Capture the cell that displays the provided text and extract its [x, y] central coordinate. 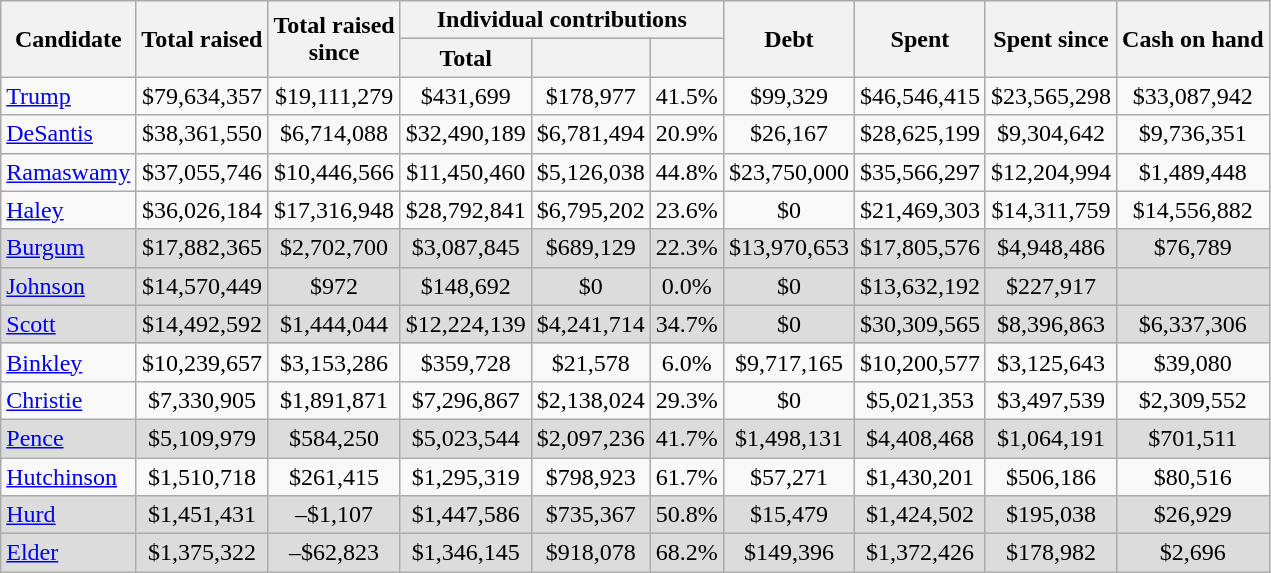
23.6% [686, 210]
$19,111,279 [334, 96]
$1,444,044 [334, 324]
$3,087,845 [466, 248]
$3,125,643 [1050, 362]
$1,510,718 [202, 477]
$735,367 [590, 515]
$6,781,494 [590, 134]
$2,138,024 [590, 400]
$148,692 [466, 286]
44.8% [686, 172]
Hurd [68, 515]
Scott [68, 324]
22.3% [686, 248]
$5,021,353 [920, 400]
$7,330,905 [202, 400]
$6,714,088 [334, 134]
$1,424,502 [920, 515]
Individual contributions [562, 20]
$359,728 [466, 362]
$17,805,576 [920, 248]
$6,337,306 [1193, 324]
$1,375,322 [202, 553]
$10,200,577 [920, 362]
$1,346,145 [466, 553]
$28,625,199 [920, 134]
$6,795,202 [590, 210]
$37,055,746 [202, 172]
$14,556,882 [1193, 210]
$1,891,871 [334, 400]
Ramaswamy [68, 172]
Total [466, 58]
$14,492,592 [202, 324]
Total raised [202, 39]
$918,078 [590, 553]
$4,241,714 [590, 324]
$14,570,449 [202, 286]
DeSantis [68, 134]
Elder [68, 553]
Binkley [68, 362]
$80,516 [1193, 477]
$46,546,415 [920, 96]
$2,696 [1193, 553]
20.9% [686, 134]
$9,717,165 [788, 362]
$227,917 [1050, 286]
$5,126,038 [590, 172]
$972 [334, 286]
41.5% [686, 96]
$431,699 [466, 96]
0.0% [686, 286]
$28,792,841 [466, 210]
$12,224,139 [466, 324]
–$62,823 [334, 553]
$12,204,994 [1050, 172]
$9,736,351 [1193, 134]
Hutchinson [68, 477]
$8,396,863 [1050, 324]
Debt [788, 39]
Johnson [68, 286]
Pence [68, 438]
$11,450,460 [466, 172]
41.7% [686, 438]
Christie [68, 400]
$3,153,286 [334, 362]
$17,882,365 [202, 248]
Trump [68, 96]
29.3% [686, 400]
$1,447,586 [466, 515]
$2,309,552 [1193, 400]
68.2% [686, 553]
$689,129 [590, 248]
$1,295,319 [466, 477]
$14,311,759 [1050, 210]
$798,923 [590, 477]
$13,632,192 [920, 286]
$10,239,657 [202, 362]
$178,977 [590, 96]
$10,446,566 [334, 172]
$99,329 [788, 96]
$178,982 [1050, 553]
$1,430,201 [920, 477]
$23,565,298 [1050, 96]
61.7% [686, 477]
$30,309,565 [920, 324]
$5,023,544 [466, 438]
$76,789 [1193, 248]
$79,634,357 [202, 96]
$15,479 [788, 515]
$32,490,189 [466, 134]
–$1,107 [334, 515]
Total raisedsince [334, 39]
Burgum [68, 248]
$21,469,303 [920, 210]
$23,750,000 [788, 172]
$1,489,448 [1193, 172]
Haley [68, 210]
$57,271 [788, 477]
$2,702,700 [334, 248]
Candidate [68, 39]
$5,109,979 [202, 438]
$3,497,539 [1050, 400]
$1,498,131 [788, 438]
Cash on hand [1193, 39]
$33,087,942 [1193, 96]
$701,511 [1193, 438]
$13,970,653 [788, 248]
$35,566,297 [920, 172]
Spent since [1050, 39]
$4,948,486 [1050, 248]
$261,415 [334, 477]
$39,080 [1193, 362]
$1,451,431 [202, 515]
$149,396 [788, 553]
$7,296,867 [466, 400]
$26,167 [788, 134]
$38,361,550 [202, 134]
$36,026,184 [202, 210]
50.8% [686, 515]
$4,408,468 [920, 438]
$1,064,191 [1050, 438]
$21,578 [590, 362]
$2,097,236 [590, 438]
6.0% [686, 362]
34.7% [686, 324]
$584,250 [334, 438]
$506,186 [1050, 477]
Spent [920, 39]
$1,372,426 [920, 553]
$195,038 [1050, 515]
$17,316,948 [334, 210]
$26,929 [1193, 515]
$9,304,642 [1050, 134]
